Capture the cell that displays the provided text and extract its (x, y) central coordinate. 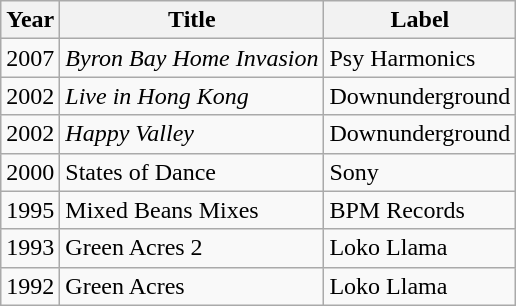
Byron Bay Home Invasion (192, 58)
States of Dance (192, 172)
Year (30, 20)
2007 (30, 58)
Title (192, 20)
Mixed Beans Mixes (192, 210)
Green Acres 2 (192, 248)
2000 (30, 172)
Happy Valley (192, 134)
Label (420, 20)
Psy Harmonics (420, 58)
1992 (30, 286)
1995 (30, 210)
Sony (420, 172)
Live in Hong Kong (192, 96)
1993 (30, 248)
BPM Records (420, 210)
Green Acres (192, 286)
